Determine the (X, Y) coordinate at the center of the cell enclosing the given text.  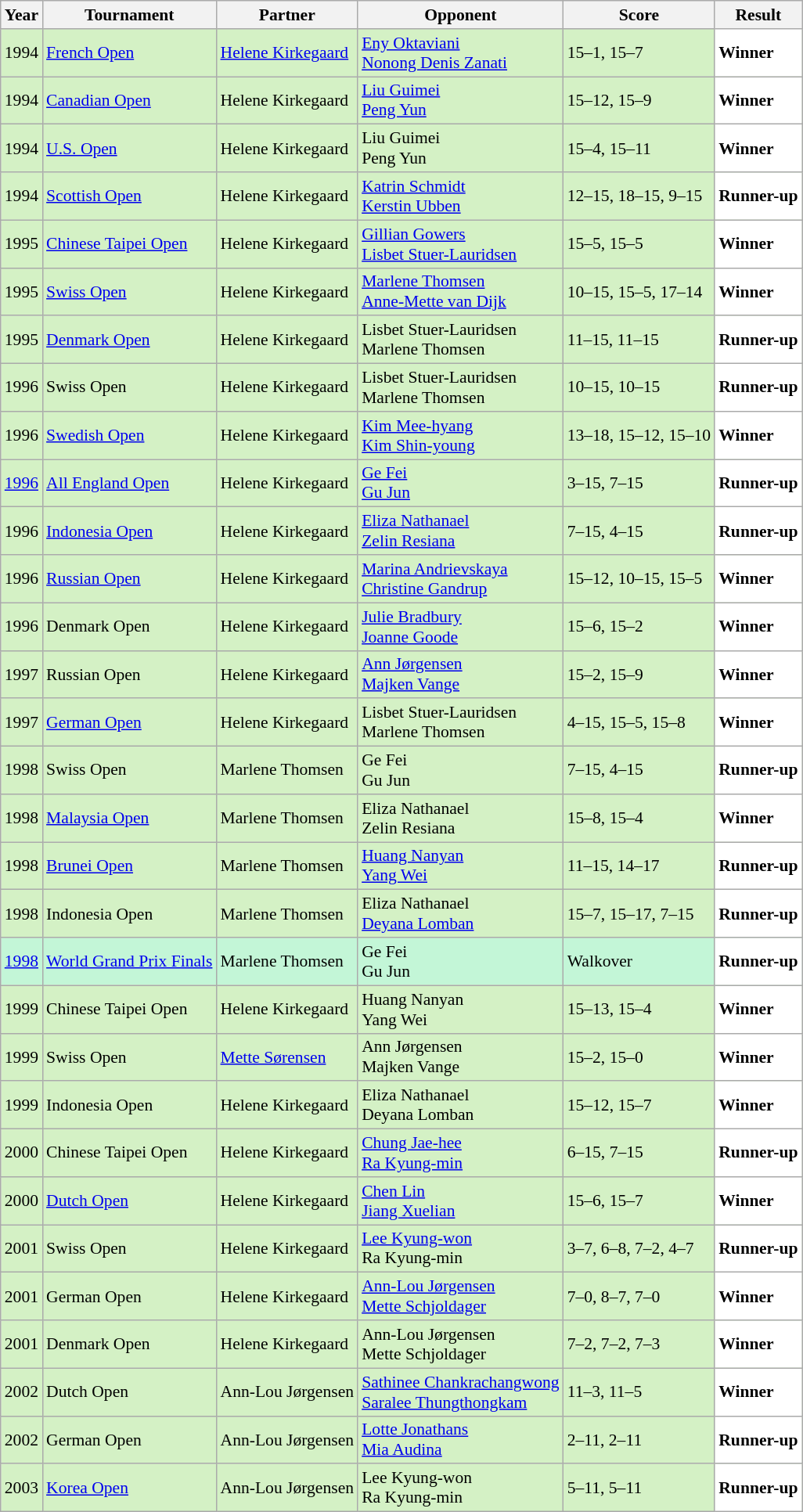
Julie Bradbury Joanne Goode (460, 626)
15–7, 15–17, 7–15 (639, 914)
15–4, 15–11 (639, 149)
7–0, 8–7, 7–0 (639, 1296)
15–6, 15–7 (639, 1201)
Tournament (129, 15)
11–15, 11–15 (639, 340)
15–1, 15–7 (639, 53)
Marina Andrievskaya Christine Gandrup (460, 579)
3–15, 7–15 (639, 484)
Katrin Schmidt Kerstin Ubben (460, 196)
Korea Open (129, 1489)
Walkover (639, 961)
15–6, 15–2 (639, 626)
2003 (22, 1489)
Malaysia Open (129, 819)
Canadian Open (129, 100)
Eny Oktaviani Nonong Denis Zanati (460, 53)
5–11, 5–11 (639, 1489)
Score (639, 15)
7–2, 7–2, 7–3 (639, 1345)
Swedish Open (129, 435)
French Open (129, 53)
15–13, 15–4 (639, 1010)
Brunei Open (129, 866)
Mette Sørensen (286, 1057)
U.S. Open (129, 149)
6–15, 7–15 (639, 1154)
Kim Mee-hyang Kim Shin-young (460, 435)
4–15, 15–5, 15–8 (639, 723)
11–3, 11–5 (639, 1391)
2–11, 2–11 (639, 1440)
15–12, 15–9 (639, 100)
15–2, 15–0 (639, 1057)
12–15, 18–15, 9–15 (639, 196)
15–12, 15–7 (639, 1105)
Result (758, 15)
15–2, 15–9 (639, 675)
World Grand Prix Finals (129, 961)
Sathinee Chankrachangwong Saralee Thungthongkam (460, 1391)
3–7, 6–8, 7–2, 4–7 (639, 1249)
Chung Jae-hee Ra Kyung-min (460, 1154)
Chen Lin Jiang Xuelian (460, 1201)
Gillian Gowers Lisbet Stuer-Lauridsen (460, 244)
13–18, 15–12, 15–10 (639, 435)
15–12, 10–15, 15–5 (639, 579)
Lotte Jonathans Mia Audina (460, 1440)
Marlene Thomsen Anne-Mette van Dijk (460, 291)
11–15, 14–17 (639, 866)
Year (22, 15)
Scottish Open (129, 196)
Partner (286, 15)
15–8, 15–4 (639, 819)
Opponent (460, 15)
10–15, 15–5, 17–14 (639, 291)
All England Open (129, 484)
15–5, 15–5 (639, 244)
10–15, 10–15 (639, 388)
